Search for the cell housing the specified text and yield its [x, y] center coordinate. 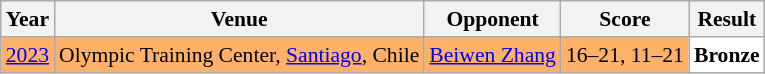
Opponent [492, 19]
2023 [28, 55]
Result [727, 19]
Year [28, 19]
Beiwen Zhang [492, 55]
16–21, 11–21 [625, 55]
Venue [239, 19]
Olympic Training Center, Santiago, Chile [239, 55]
Bronze [727, 55]
Score [625, 19]
